Pinpoint the cell where the given text exists, returning its [x, y] midpoint coordinate. 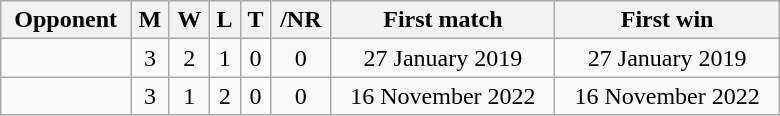
M [150, 20]
First match [443, 20]
First win [667, 20]
T [256, 20]
W [189, 20]
L [224, 20]
Opponent [66, 20]
/NR [301, 20]
